Return the (X, Y) coordinate for the center point of the cell that contains the specified text.  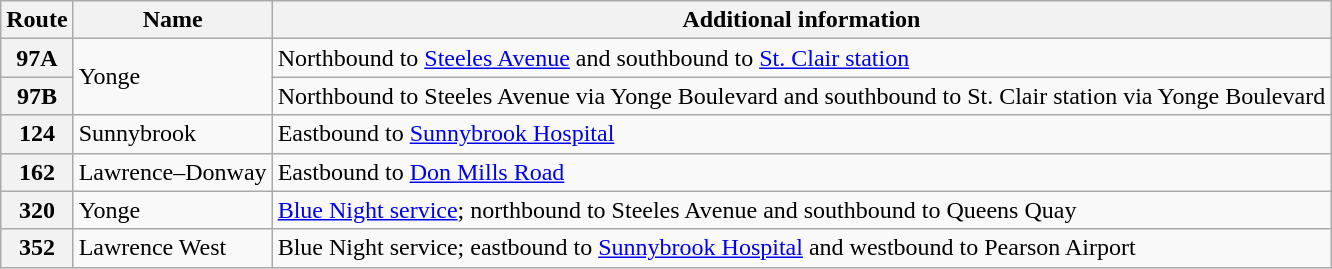
Additional information (802, 20)
320 (37, 210)
162 (37, 172)
Route (37, 20)
352 (37, 248)
Eastbound to Sunnybrook Hospital (802, 134)
Lawrence West (172, 248)
Blue Night service; northbound to Steeles Avenue and southbound to Queens Quay (802, 210)
Lawrence–Donway (172, 172)
97A (37, 58)
Sunnybrook (172, 134)
Northbound to Steeles Avenue via Yonge Boulevard and southbound to St. Clair station via Yonge Boulevard (802, 96)
97B (37, 96)
Eastbound to Don Mills Road (802, 172)
Northbound to Steeles Avenue and southbound to St. Clair station (802, 58)
Blue Night service; eastbound to Sunnybrook Hospital and westbound to Pearson Airport (802, 248)
124 (37, 134)
Name (172, 20)
